Scan for the cell matching the given text and deliver its (X, Y) coordinate at center. 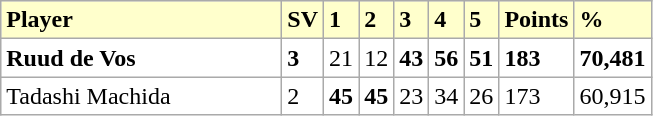
5 (482, 20)
1 (342, 20)
21 (342, 58)
Player (142, 20)
51 (482, 58)
4 (446, 20)
26 (482, 96)
56 (446, 58)
183 (536, 58)
Tadashi Machida (142, 96)
% (612, 20)
12 (376, 58)
70,481 (612, 58)
Ruud de Vos (142, 58)
Points (536, 20)
SV (303, 20)
23 (412, 96)
173 (536, 96)
34 (446, 96)
60,915 (612, 96)
43 (412, 58)
